Output the [x, y] coordinate of the center of the cell containing the given text.  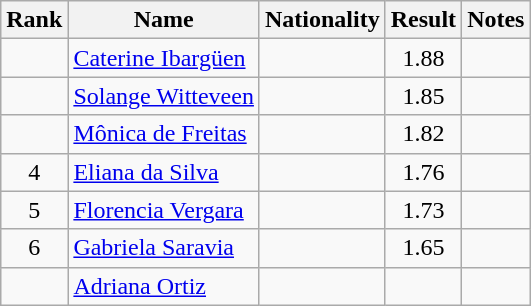
Gabriela Saravia [164, 248]
Rank [34, 20]
Solange Witteveen [164, 96]
1.76 [423, 172]
5 [34, 210]
1.88 [423, 58]
Notes [496, 20]
6 [34, 248]
Nationality [322, 20]
Adriana Ortiz [164, 286]
1.85 [423, 96]
1.73 [423, 210]
Mônica de Freitas [164, 134]
Name [164, 20]
Eliana da Silva [164, 172]
4 [34, 172]
1.65 [423, 248]
1.82 [423, 134]
Result [423, 20]
Florencia Vergara [164, 210]
Caterine Ibargüen [164, 58]
